Detect which cell encompasses the target text, then output its [x, y] center coordinate. 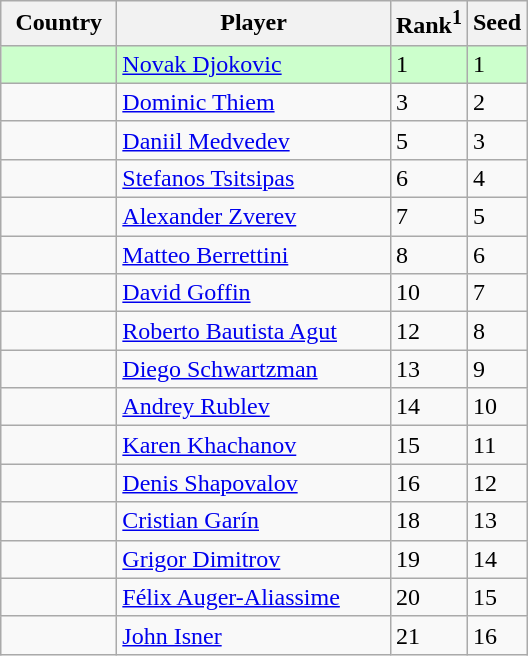
Stefanos Tsitsipas [254, 178]
Cristian Garín [254, 521]
20 [428, 597]
John Isner [254, 635]
Roberto Bautista Agut [254, 331]
Matteo Berrettini [254, 255]
19 [428, 559]
Denis Shapovalov [254, 483]
Rank1 [428, 24]
Diego Schwartzman [254, 369]
9 [496, 369]
Dominic Thiem [254, 102]
2 [496, 102]
11 [496, 445]
Grigor Dimitrov [254, 559]
Andrey Rublev [254, 407]
Player [254, 24]
Alexander Zverev [254, 217]
4 [496, 178]
Karen Khachanov [254, 445]
18 [428, 521]
Novak Djokovic [254, 64]
Daniil Medvedev [254, 140]
Seed [496, 24]
David Goffin [254, 293]
21 [428, 635]
Country [59, 24]
Félix Auger-Aliassime [254, 597]
